Return (X, Y) of the center of cell containing provided text 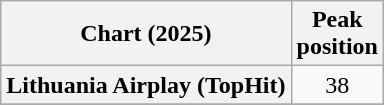
Lithuania Airplay (TopHit) (146, 85)
38 (337, 85)
Chart (2025) (146, 34)
Peakposition (337, 34)
